Provide the [X, Y] coordinate of the cell's center where the given text is located.  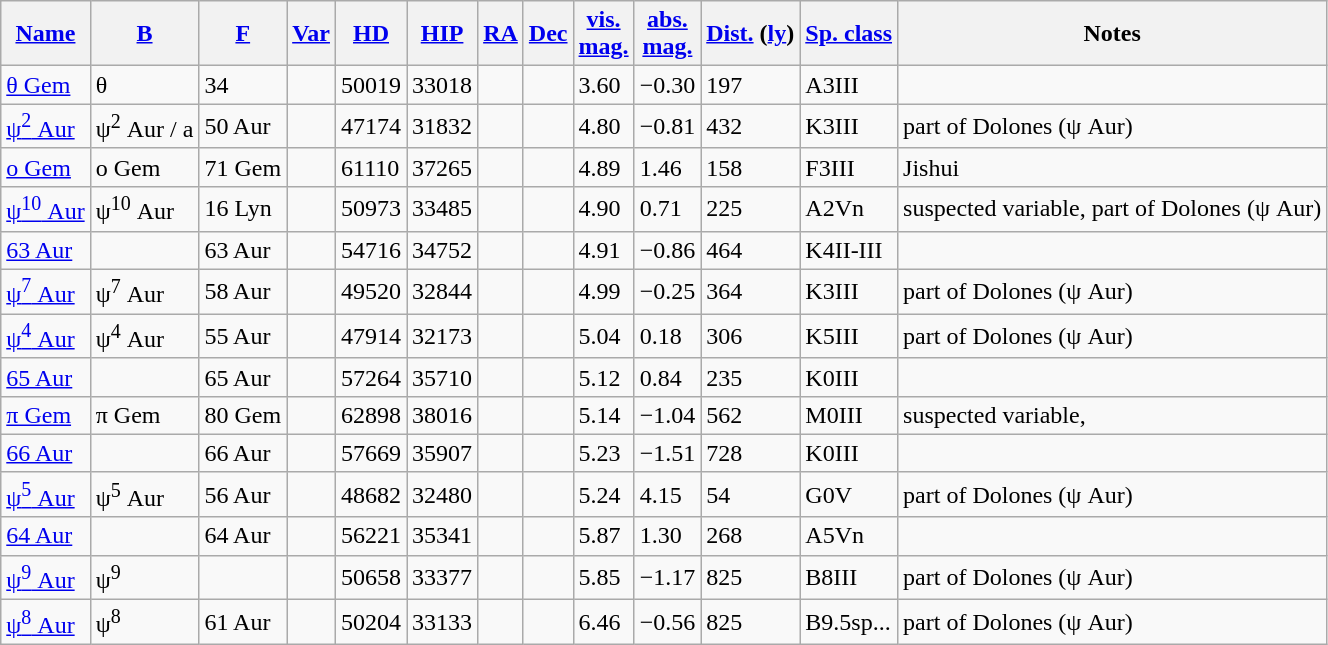
Dec [548, 34]
Name [46, 34]
5.87 [604, 536]
A5Vn [849, 536]
B9.5sp... [849, 622]
32844 [442, 292]
B8III [849, 578]
197 [750, 85]
50973 [370, 208]
−0.30 [668, 85]
34 [243, 85]
33133 [442, 622]
47174 [370, 126]
34752 [442, 250]
50658 [370, 578]
16 Lyn [243, 208]
33485 [442, 208]
5.85 [604, 578]
31832 [442, 126]
5.23 [604, 453]
50204 [370, 622]
Jishui [1112, 167]
θ [144, 85]
−1.04 [668, 415]
235 [750, 377]
56 Aur [243, 494]
306 [750, 336]
ψ8 [144, 622]
55 Aur [243, 336]
71 Gem [243, 167]
3.60 [604, 85]
268 [750, 536]
HD [370, 34]
47914 [370, 336]
vis.mag. [604, 34]
ψ2 Aur [46, 126]
35710 [442, 377]
364 [750, 292]
4.80 [604, 126]
RA [501, 34]
−0.86 [668, 250]
1.30 [668, 536]
F3III [849, 167]
5.24 [604, 494]
35341 [442, 536]
0.84 [668, 377]
θ Gem [46, 85]
49520 [370, 292]
6.46 [604, 622]
F [243, 34]
4.99 [604, 292]
61110 [370, 167]
225 [750, 208]
50 Aur [243, 126]
K4II-III [849, 250]
33018 [442, 85]
B [144, 34]
Sp. class [849, 34]
5.12 [604, 377]
158 [750, 167]
suspected variable, part of Dolones (ψ Aur) [1112, 208]
−0.56 [668, 622]
54716 [370, 250]
4.89 [604, 167]
56221 [370, 536]
37265 [442, 167]
58 Aur [243, 292]
432 [750, 126]
ψ9 Aur [46, 578]
ψ2 Aur / a [144, 126]
−0.25 [668, 292]
562 [750, 415]
5.04 [604, 336]
4.91 [604, 250]
Dist. (ly) [750, 34]
−0.81 [668, 126]
5.14 [604, 415]
A2Vn [849, 208]
1.46 [668, 167]
A3III [849, 85]
57669 [370, 453]
−1.51 [668, 453]
abs.mag. [668, 34]
62898 [370, 415]
33377 [442, 578]
54 [750, 494]
M0III [849, 415]
HIP [442, 34]
61 Aur [243, 622]
K5III [849, 336]
35907 [442, 453]
0.18 [668, 336]
80 Gem [243, 415]
32480 [442, 494]
0.71 [668, 208]
50019 [370, 85]
4.15 [668, 494]
−1.17 [668, 578]
32173 [442, 336]
suspected variable, [1112, 415]
728 [750, 453]
Var [312, 34]
ψ8 Aur [46, 622]
57264 [370, 377]
48682 [370, 494]
ψ9 [144, 578]
4.90 [604, 208]
G0V [849, 494]
Notes [1112, 34]
38016 [442, 415]
464 [750, 250]
